From the cell containing the given text, extract its center point as [x, y] coordinate. 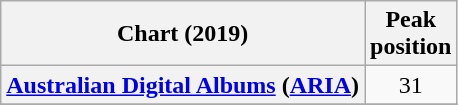
Peakposition [411, 34]
Chart (2019) [183, 34]
31 [411, 85]
Australian Digital Albums (ARIA) [183, 85]
